Find where the given text appears and provide that cell's center as (X, Y) coordinate. 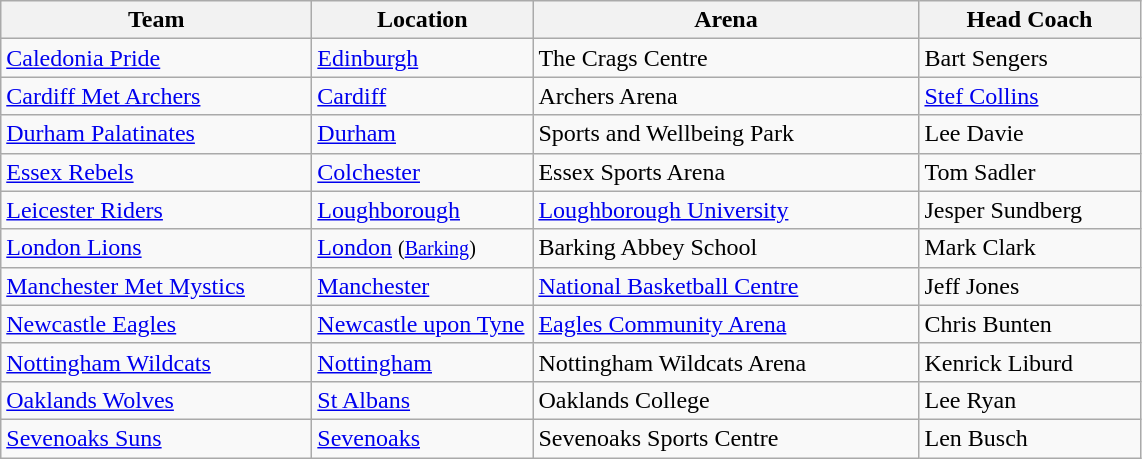
Oaklands College (726, 400)
Bart Sengers (1030, 58)
Essex Rebels (156, 172)
Len Busch (1030, 438)
National Basketball Centre (726, 286)
Manchester (422, 286)
London (Barking) (422, 248)
Barking Abbey School (726, 248)
Archers Arena (726, 96)
Head Coach (1030, 20)
Durham (422, 134)
Manchester Met Mystics (156, 286)
Colchester (422, 172)
Oaklands Wolves (156, 400)
Chris Bunten (1030, 324)
Cardiff Met Archers (156, 96)
Loughborough University (726, 210)
Tom Sadler (1030, 172)
Essex Sports Arena (726, 172)
Lee Ryan (1030, 400)
Durham Palatinates (156, 134)
Team (156, 20)
Sevenoaks Sports Centre (726, 438)
Cardiff (422, 96)
Sevenoaks Suns (156, 438)
Leicester Riders (156, 210)
Stef Collins (1030, 96)
Newcastle upon Tyne (422, 324)
Nottingham Wildcats Arena (726, 362)
Jeff Jones (1030, 286)
Nottingham (422, 362)
Sports and Wellbeing Park (726, 134)
Caledonia Pride (156, 58)
Eagles Community Arena (726, 324)
Arena (726, 20)
The Crags Centre (726, 58)
St Albans (422, 400)
Edinburgh (422, 58)
Sevenoaks (422, 438)
Jesper Sundberg (1030, 210)
London Lions (156, 248)
Newcastle Eagles (156, 324)
Location (422, 20)
Lee Davie (1030, 134)
Loughborough (422, 210)
Mark Clark (1030, 248)
Kenrick Liburd (1030, 362)
Nottingham Wildcats (156, 362)
